Locate the cell with the specified text and output its [X, Y] center coordinate. 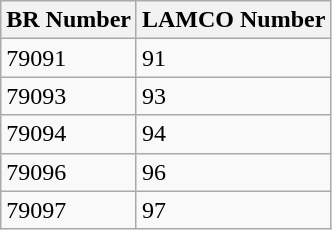
96 [233, 172]
LAMCO Number [233, 20]
79094 [69, 134]
94 [233, 134]
79097 [69, 210]
BR Number [69, 20]
79096 [69, 172]
79093 [69, 96]
93 [233, 96]
79091 [69, 58]
97 [233, 210]
91 [233, 58]
